Pinpoint the cell where the given text exists, returning its [x, y] midpoint coordinate. 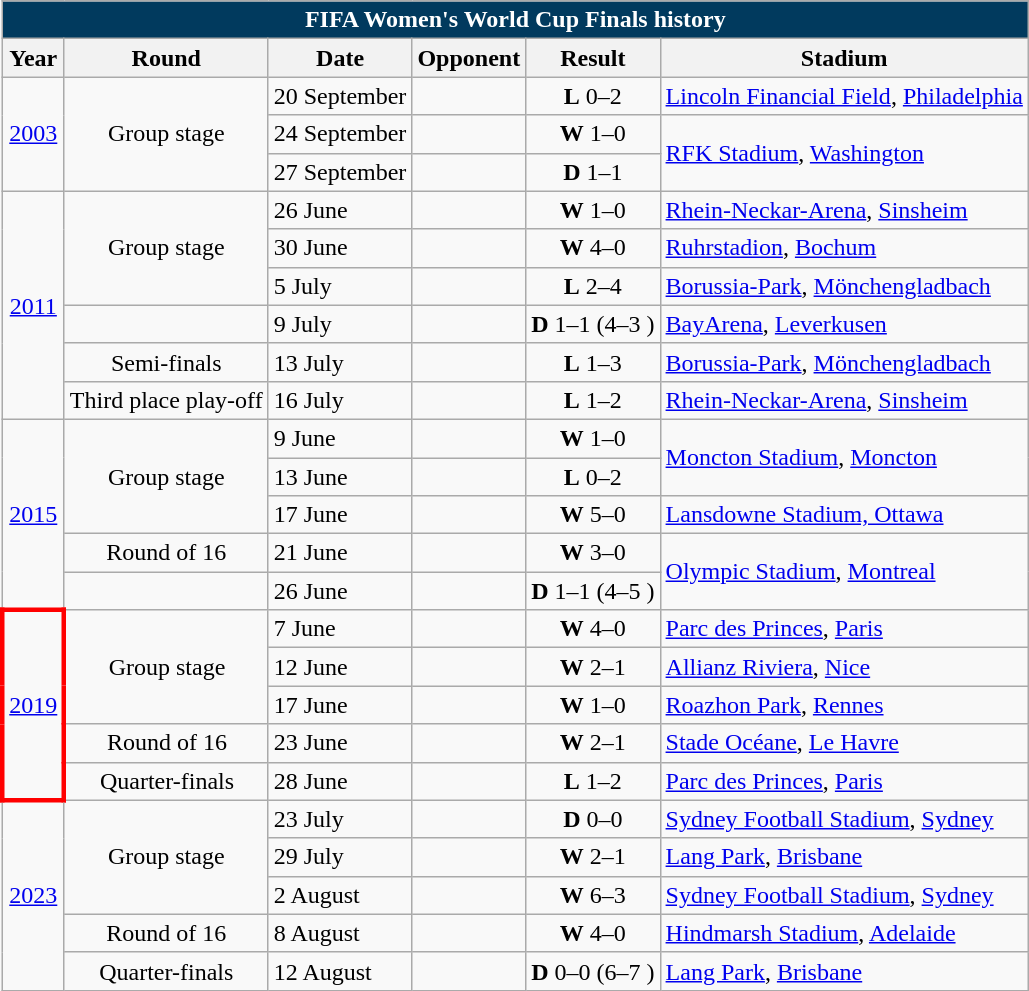
Result [593, 58]
2023 [33, 895]
Stadium [844, 58]
Ruhrstadion, Bochum [844, 248]
D 0–0 (6–7 ) [593, 971]
29 July [340, 857]
8 August [340, 933]
Lansdowne Stadium, Ottawa [844, 515]
D 1–1 (4–3 ) [593, 324]
W 6–3 [593, 895]
2019 [33, 705]
BayArena, Leverkusen [844, 324]
23 July [340, 819]
Year [33, 58]
Moncton Stadium, Moncton [844, 457]
9 July [340, 324]
Stade Océane, Le Havre [844, 743]
Lincoln Financial Field, Philadelphia [844, 96]
FIFA Women's World Cup Finals history [515, 20]
D 1–1 (4–5 ) [593, 591]
Roazhon Park, Rennes [844, 705]
21 June [340, 553]
Third place play-off [166, 400]
28 June [340, 781]
Semi-finals [166, 362]
12 June [340, 667]
13 June [340, 477]
D 0–0 [593, 819]
L 2–4 [593, 286]
27 September [340, 172]
RFK Stadium, Washington [844, 153]
2015 [33, 514]
2 August [340, 895]
12 August [340, 971]
W 3–0 [593, 553]
20 September [340, 96]
30 June [340, 248]
Hindmarsh Stadium, Adelaide [844, 933]
5 July [340, 286]
Allianz Riviera, Nice [844, 667]
16 July [340, 400]
2003 [33, 134]
7 June [340, 629]
Olympic Stadium, Montreal [844, 572]
D 1–1 [593, 172]
Date [340, 58]
W 5–0 [593, 515]
9 June [340, 438]
L 1–3 [593, 362]
Opponent [469, 58]
24 September [340, 134]
2011 [33, 305]
Round [166, 58]
13 July [340, 362]
23 June [340, 743]
